Provide the [x, y] coordinate of the cell's center where the given text is located.  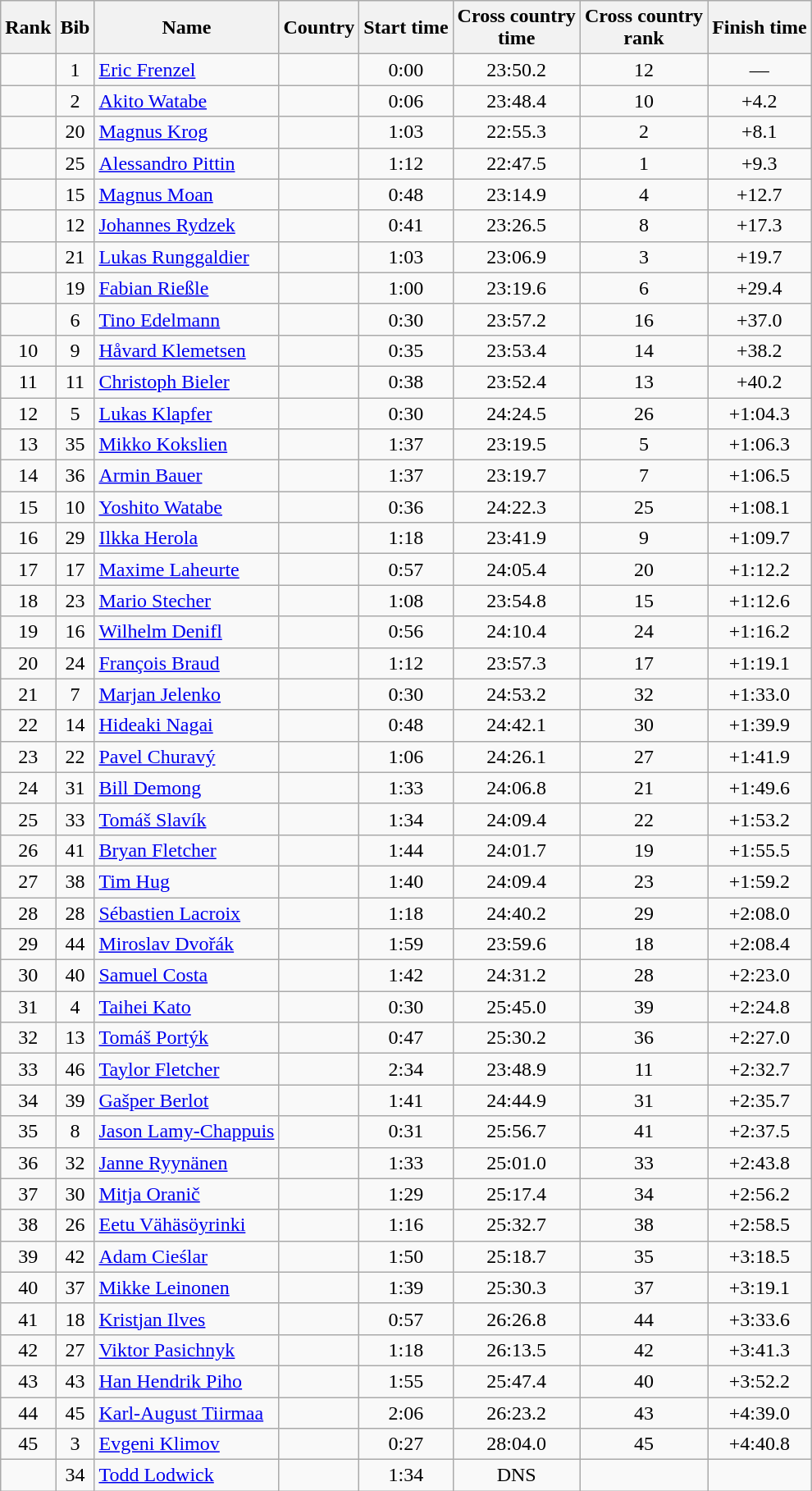
+3:18.5 [760, 1256]
+1:19.1 [760, 663]
Adam Cieślar [187, 1256]
+17.3 [760, 226]
Tino Edelmann [187, 319]
25:56.7 [517, 1132]
Marjan Jelenko [187, 694]
24:10.4 [517, 632]
23:54.8 [517, 601]
0:31 [406, 1132]
Maxime Laheurte [187, 569]
Yoshito Watabe [187, 507]
+2:23.0 [760, 976]
25:18.7 [517, 1256]
0:56 [406, 632]
1:08 [406, 601]
+1:33.0 [760, 694]
Akito Watabe [187, 101]
1:00 [406, 288]
Hideaki Nagai [187, 725]
24:53.2 [517, 694]
24:42.1 [517, 725]
24:06.8 [517, 788]
+1:08.1 [760, 507]
Lukas Runggaldier [187, 257]
1:39 [406, 1287]
+1:53.2 [760, 819]
Håvard Klemetsen [187, 350]
+9.3 [760, 163]
Cross country rank [643, 28]
25:30.2 [517, 1038]
1:06 [406, 757]
1:29 [406, 1194]
Todd Lodwick [187, 1475]
+1:16.2 [760, 632]
1:41 [406, 1100]
0:00 [406, 70]
+2:24.8 [760, 1007]
25:32.7 [517, 1225]
Miroslav Dvořák [187, 944]
Magnus Krog [187, 132]
Mikke Leinonen [187, 1287]
1:44 [406, 850]
Wilhelm Denifl [187, 632]
+1:55.5 [760, 850]
0:38 [406, 382]
+1:09.7 [760, 538]
25:17.4 [517, 1194]
0:41 [406, 226]
Gašper Berlot [187, 1100]
+2:27.0 [760, 1038]
46 [75, 1069]
Magnus Moan [187, 194]
22:55.3 [517, 132]
DNS [517, 1475]
Karl-August Tiirmaa [187, 1412]
François Braud [187, 663]
+3:33.6 [760, 1319]
Han Hendrik Piho [187, 1381]
24:31.2 [517, 976]
+1:49.6 [760, 788]
+2:32.7 [760, 1069]
Finish time [760, 28]
22:47.5 [517, 163]
23:52.4 [517, 382]
23:53.4 [517, 350]
25:01.0 [517, 1163]
0:06 [406, 101]
+29.4 [760, 288]
Ilkka Herola [187, 538]
Bill Demong [187, 788]
23:57.2 [517, 319]
23:19.7 [517, 476]
Bib [75, 28]
Johannes Rydzek [187, 226]
1:16 [406, 1225]
1:42 [406, 976]
23:14.9 [517, 194]
Jason Lamy-Chappuis [187, 1132]
Viktor Pasichnyk [187, 1350]
Mikko Kokslien [187, 445]
Country [319, 28]
+2:35.7 [760, 1100]
24:05.4 [517, 569]
Sébastien Lacroix [187, 913]
23:26.5 [517, 226]
23:57.3 [517, 663]
+37.0 [760, 319]
2:34 [406, 1069]
Samuel Costa [187, 976]
+1:06.5 [760, 476]
23:41.9 [517, 538]
+2:43.8 [760, 1163]
28:04.0 [517, 1444]
Tim Hug [187, 881]
+3:52.2 [760, 1381]
+3:19.1 [760, 1287]
Cross country time [517, 28]
23:48.9 [517, 1069]
0:36 [406, 507]
23:59.6 [517, 944]
+2:58.5 [760, 1225]
Mario Stecher [187, 601]
1:50 [406, 1256]
+1:59.2 [760, 881]
1:55 [406, 1381]
24:26.1 [517, 757]
+1:06.3 [760, 445]
Armin Bauer [187, 476]
+3:41.3 [760, 1350]
26:23.2 [517, 1412]
+1:12.2 [760, 569]
+19.7 [760, 257]
23:19.5 [517, 445]
Fabian Rießle [187, 288]
25:45.0 [517, 1007]
+4.2 [760, 101]
+2:08.4 [760, 944]
Start time [406, 28]
24:24.5 [517, 413]
23:19.6 [517, 288]
23:48.4 [517, 101]
+2:37.5 [760, 1132]
Christoph Bieler [187, 382]
Tomáš Slavík [187, 819]
24:44.9 [517, 1100]
Tomáš Portýk [187, 1038]
24:01.7 [517, 850]
24:40.2 [517, 913]
+38.2 [760, 350]
1:40 [406, 881]
+12.7 [760, 194]
Eetu Vähäsöyrinki [187, 1225]
23:50.2 [517, 70]
25:30.3 [517, 1287]
Taylor Fletcher [187, 1069]
26:13.5 [517, 1350]
+1:39.9 [760, 725]
+2:56.2 [760, 1194]
+2:08.0 [760, 913]
+1:04.3 [760, 413]
Taihei Kato [187, 1007]
1:59 [406, 944]
2:06 [406, 1412]
+4:40.8 [760, 1444]
0:27 [406, 1444]
Pavel Churavý [187, 757]
Name [187, 28]
+40.2 [760, 382]
24:22.3 [517, 507]
Lukas Klapfer [187, 413]
+1:41.9 [760, 757]
26:26.8 [517, 1319]
+4:39.0 [760, 1412]
Kristjan Ilves [187, 1319]
— [760, 70]
0:35 [406, 350]
Janne Ryynänen [187, 1163]
Bryan Fletcher [187, 850]
Evgeni Klimov [187, 1444]
Alessandro Pittin [187, 163]
25:47.4 [517, 1381]
+1:12.6 [760, 601]
Rank [28, 28]
+8.1 [760, 132]
Eric Frenzel [187, 70]
Mitja Oranič [187, 1194]
23:06.9 [517, 257]
0:47 [406, 1038]
